Search for the cell housing the specified text and yield its (x, y) center coordinate. 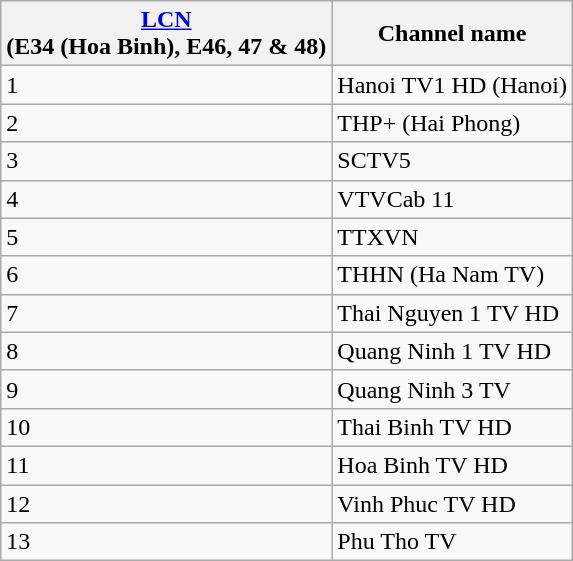
2 (166, 123)
Phu Tho TV (452, 542)
Quang Ninh 1 TV HD (452, 351)
10 (166, 427)
TTXVN (452, 237)
Hoa Binh TV HD (452, 465)
1 (166, 85)
Thai Binh TV HD (452, 427)
4 (166, 199)
9 (166, 389)
13 (166, 542)
Hanoi TV1 HD (Hanoi) (452, 85)
Vinh Phuc TV HD (452, 503)
11 (166, 465)
Quang Ninh 3 TV (452, 389)
THHN (Ha Nam TV) (452, 275)
SCTV5 (452, 161)
12 (166, 503)
7 (166, 313)
8 (166, 351)
LCN(E34 (Hoa Binh), E46, 47 & 48) (166, 34)
Channel name (452, 34)
VTVCab 11 (452, 199)
Thai Nguyen 1 TV HD (452, 313)
6 (166, 275)
THP+ (Hai Phong) (452, 123)
5 (166, 237)
3 (166, 161)
